Locate the cell with the specified text and output its [X, Y] center coordinate. 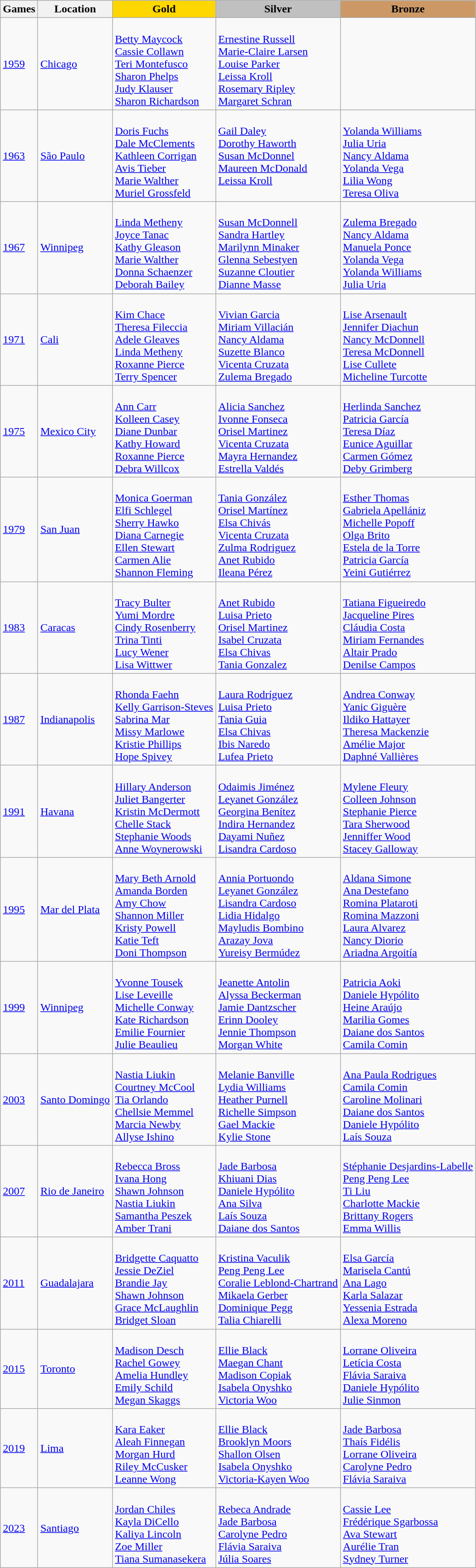
Games [19, 9]
Ellie BlackBrooklyn MoorsShallon OlsenIsabela OnyshkoVictoria-Kayen Woo [278, 1449]
Tracy BulterYumi MordreCindy RosenberryTrina TintiLucy WenerLisa Wittwer [164, 627]
Ana Paula RodriguesCamila CominCaroline MolinariDaiane dos SantosDaniele HypólitoLaís Souza [408, 1100]
1999 [19, 1007]
Anet RubidoLuisa PrietoOrisel MartinezIsabel CruzataElsa ChivasTania Gonzalez [278, 627]
Bronze [408, 9]
Location [75, 9]
Jeanette AntolinAlyssa BeckermanJamie DantzscherErinn DooleyJennie ThompsonMorgan White [278, 1007]
Tania GonzálezOrisel MartínezElsa ChivásVicenta CruzataZulma RodriguezAnet RubidoIleana Pérez [278, 529]
Cassie LeeFrédérique SgarbossaAva StewartAurélie TranSydney Turner [408, 1528]
1963 [19, 156]
Chicago [75, 64]
Nastia LiukinCourtney McCoolTia OrlandoChellsie MemmelMarcia NewbyAllyse Ishino [164, 1100]
Laura RodríguezLuisa PrietoTania GuiaElsa ChivasIbis NaredoLufea Prieto [278, 719]
Silver [278, 9]
Mylene FleuryColleen JohnsonStephanie PierceTara SherwoodJenniffer WoodStacey Galloway [408, 811]
Patricia AokiDaniele HypólitoHeine AraújoMarilia GomesDaiane dos SantosCamila Comin [408, 1007]
1983 [19, 627]
2003 [19, 1100]
1991 [19, 811]
Alicia SanchezIvonne FonsecaOrisel MartinezVicenta CruzataMayra HernandezEstrella Valdés [278, 431]
2019 [19, 1449]
1975 [19, 431]
1995 [19, 909]
2023 [19, 1528]
1959 [19, 64]
Lise ArsenaultJennifer DiachunNancy McDonnellTeresa McDonnellLise CulleteMicheline Turcotte [408, 339]
Madison DeschRachel GoweyAmelia HundleyEmily SchildMegan Skaggs [164, 1369]
Santiago [75, 1528]
Betty MaycockCassie CollawnTeri MontefuscoSharon PhelpsJudy KlauserSharon Richardson [164, 64]
Ernestine RussellMarie-Claire LarsenLouise ParkerLeissa KrollRosemary RipleyMargaret Schran [278, 64]
Vivian GarciaMiriam VillaciánNancy AldamaSuzette BlancoVicenta CruzataZulema Bregado [278, 339]
Lima [75, 1449]
Kim ChaceTheresa FilecciaAdele GleavesLinda MethenyRoxanne PierceTerry Spencer [164, 339]
Esther ThomasGabriela ApellánizMichelle PopoffOlga BritoEstela de la TorrePatricia GarcíaYeini Gutiérrez [408, 529]
Linda MethenyJoyce TanacKathy GleasonMarie WaltherDonna SchaenzerDeborah Bailey [164, 248]
Andrea ConwayYanic GiguèreIldiko HattayerTheresa MackenzieAmélie MajorDaphné Vallières [408, 719]
Havana [75, 811]
São Paulo [75, 156]
Mexico City [75, 431]
Indianapolis [75, 719]
Kara EakerAleah FinneganMorgan HurdRiley McCuskerLeanne Wong [164, 1449]
Melanie BanvilleLydia WilliamsHeather PurnellRichelle SimpsonGael MackieKylie Stone [278, 1100]
Elsa GarcíaMarisela CantúAna LagoKarla SalazarYessenia EstradaAlexa Moreno [408, 1283]
1979 [19, 529]
Rebeca AndradeJade BarbosaCarolyne PedroFlávia SaraivaJúlia Soares [278, 1528]
Caracas [75, 627]
Annia PortuondoLeyanet GonzálezLisandra CardosoLidia HidalgoMayludis BombinoArazay JovaYureisy Bermúdez [278, 909]
Gail DaleyDorothy HaworthSusan McDonnelMaureen McDonaldLeissa Kroll [278, 156]
Cali [75, 339]
Rio de Janeiro [75, 1191]
Hillary AndersonJuliet BangerterKristin McDermottChelle StackStephanie WoodsAnne Woynerowski [164, 811]
Doris FuchsDale McClementsKathleen CorriganAvis TieberMarie WaltherMuriel Grossfeld [164, 156]
Rebecca BrossIvana HongShawn JohnsonNastia LiukinSamantha PeszekAmber Trani [164, 1191]
Stéphanie Desjardins-LabellePeng Peng LeeTi LiuCharlotte MackieBrittany RogersEmma Willis [408, 1191]
Toronto [75, 1369]
Yvonne TousekLise LeveilleMichelle ConwayKate RichardsonEmilie FournierJulie Beaulieu [164, 1007]
2015 [19, 1369]
Tatiana FigueiredoJacqueline PiresCláudia CostaMiriam FernandesAltair PradoDenilse Campos [408, 627]
Santo Domingo [75, 1100]
Aldana SimoneAna DestefanoRomina PlatarotiRomina MazzoniLaura AlvarezNancy DiorioAriadna Argoitía [408, 909]
Mar del Plata [75, 909]
Yolanda WilliamsJulia UriaNancy AldamaYolanda VegaLilia WongTeresa Oliva [408, 156]
Guadalajara [75, 1283]
Odaimis JiménezLeyanet GonzálezGeorgina BenítezIndira HernandezDayami NuñezLisandra Cardoso [278, 811]
Monica GoermanElfi SchlegelSherry HawkoDiana CarnegieEllen StewartCarmen AlieShannon Fleming [164, 529]
Bridgette CaquattoJessie DeZielBrandie JayShawn JohnsonGrace McLaughlinBridget Sloan [164, 1283]
Zulema BregadoNancy AldamaManuela PonceYolanda VegaYolanda WilliamsJulia Uria [408, 248]
Mary Beth ArnoldAmanda BordenAmy ChowShannon MillerKristy PowellKatie TeftDoni Thompson [164, 909]
1987 [19, 719]
Jade BarbosaKhiuani DiasDaniele HypólitoAna SilvaLaís SouzaDaiane dos Santos [278, 1191]
1971 [19, 339]
Ellie BlackMaegan ChantMadison CopiakIsabela OnyshkoVictoria Woo [278, 1369]
2007 [19, 1191]
Jade BarbosaThaís FidélisLorrane OliveiraCarolyne PedroFlávia Saraiva [408, 1449]
Herlinda SanchezPatricia GarcíaTeresa DíazEunice AguillarCarmen GómezDeby Grimberg [408, 431]
Rhonda FaehnKelly Garrison-StevesSabrina MarMissy MarloweKristie PhillipsHope Spivey [164, 719]
Lorrane OliveiraLetícia CostaFlávia SaraivaDaniele HypólitoJulie Sinmon [408, 1369]
Gold [164, 9]
San Juan [75, 529]
Ann CarrKolleen CaseyDiane DunbarKathy HowardRoxanne PierceDebra Willcox [164, 431]
Susan McDonnellSandra HartleyMarilynn MinakerGlenna SebestyenSuzanne CloutierDianne Masse [278, 248]
1967 [19, 248]
Jordan ChilesKayla DiCelloKaliya LincolnZoe MillerTiana Sumanasekera [164, 1528]
Kristina VaculikPeng Peng LeeCoralie Leblond-ChartrandMikaela GerberDominique PeggTalia Chiarelli [278, 1283]
2011 [19, 1283]
